Search for the cell housing the specified text and yield its [X, Y] center coordinate. 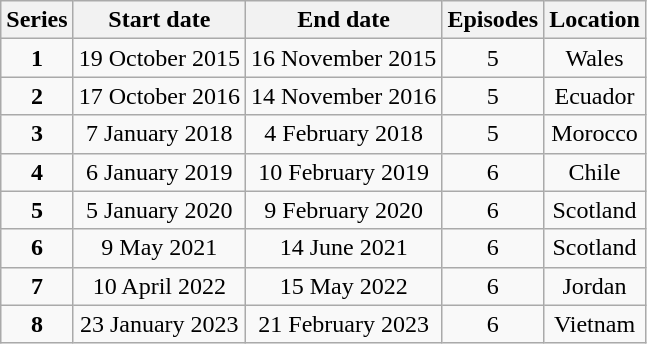
6 January 2019 [159, 172]
9 May 2021 [159, 248]
4 [37, 172]
Wales [595, 58]
Series [37, 20]
15 May 2022 [343, 286]
2 [37, 96]
End date [343, 20]
16 November 2015 [343, 58]
23 January 2023 [159, 324]
14 November 2016 [343, 96]
Ecuador [595, 96]
Start date [159, 20]
7 [37, 286]
9 February 2020 [343, 210]
Location [595, 20]
10 April 2022 [159, 286]
8 [37, 324]
Episodes [493, 20]
21 February 2023 [343, 324]
17 October 2016 [159, 96]
Morocco [595, 134]
3 [37, 134]
5 January 2020 [159, 210]
Jordan [595, 286]
7 January 2018 [159, 134]
19 October 2015 [159, 58]
10 February 2019 [343, 172]
Chile [595, 172]
4 February 2018 [343, 134]
1 [37, 58]
Vietnam [595, 324]
14 June 2021 [343, 248]
